Pinpoint the cell where the given text exists, returning its (X, Y) midpoint coordinate. 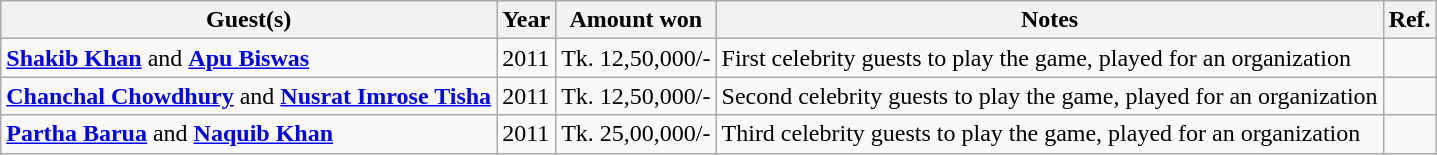
Third celebrity guests to play the game, played for an organization (1050, 134)
Amount won (636, 20)
Partha Barua and Naquib Khan (249, 134)
Second celebrity guests to play the game, played for an organization (1050, 96)
Tk. 25,00,000/- (636, 134)
Notes (1050, 20)
Ref. (1410, 20)
Guest(s) (249, 20)
Shakib Khan and Apu Biswas (249, 58)
Chanchal Chowdhury and Nusrat Imrose Tisha (249, 96)
First celebrity guests to play the game, played for an organization (1050, 58)
Year (526, 20)
